Output the (X, Y) coordinate of the center of the cell containing the given text.  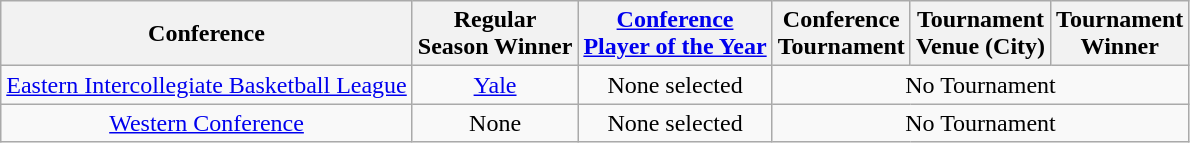
Tournament Venue (City) (980, 34)
Yale (495, 85)
Eastern Intercollegiate Basketball League (207, 85)
Regular Season Winner (495, 34)
Conference (207, 34)
Conference Tournament (841, 34)
None (495, 123)
Western Conference (207, 123)
Tournament Winner (1120, 34)
Conference Player of the Year (675, 34)
